From the cell containing the given text, extract its center point as [x, y] coordinate. 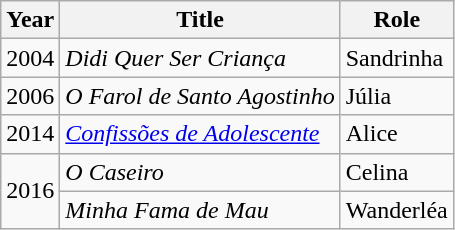
Didi Quer Ser Criança [200, 58]
2016 [30, 191]
Júlia [396, 96]
2004 [30, 58]
O Caseiro [200, 172]
Minha Fama de Mau [200, 210]
Role [396, 20]
Confissões de Adolescente [200, 134]
2014 [30, 134]
Sandrinha [396, 58]
Wanderléa [396, 210]
Title [200, 20]
Celina [396, 172]
Year [30, 20]
2006 [30, 96]
O Farol de Santo Agostinho [200, 96]
Alice [396, 134]
